From the cell containing the given text, extract its center point as [x, y] coordinate. 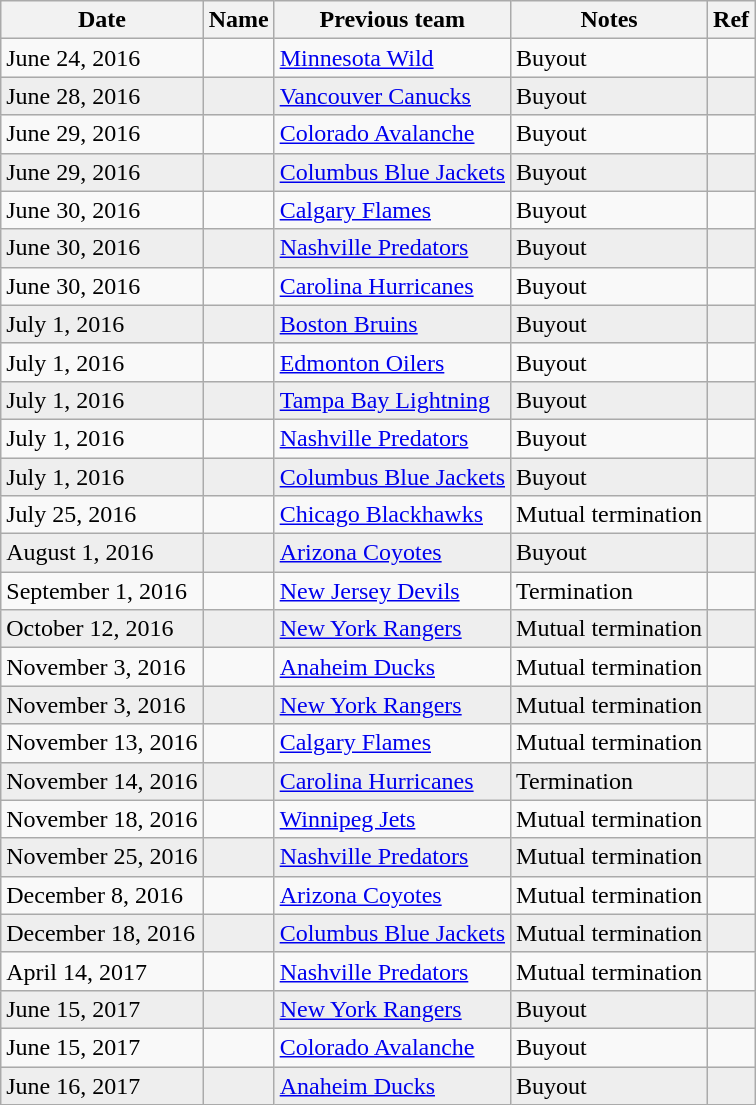
Tampa Bay Lightning [392, 400]
Ref [732, 20]
July 25, 2016 [102, 515]
Notes [610, 20]
November 25, 2016 [102, 857]
Minnesota Wild [392, 58]
Previous team [392, 20]
Vancouver Canucks [392, 96]
September 1, 2016 [102, 591]
Edmonton Oilers [392, 362]
June 28, 2016 [102, 96]
August 1, 2016 [102, 553]
Winnipeg Jets [392, 819]
November 14, 2016 [102, 781]
October 12, 2016 [102, 629]
June 16, 2017 [102, 1085]
December 18, 2016 [102, 933]
April 14, 2017 [102, 971]
November 18, 2016 [102, 819]
Boston Bruins [392, 324]
New Jersey Devils [392, 591]
Name [238, 20]
November 13, 2016 [102, 743]
Chicago Blackhawks [392, 515]
June 24, 2016 [102, 58]
December 8, 2016 [102, 895]
Date [102, 20]
